Output the (X, Y) coordinate of the center of the cell containing the given text.  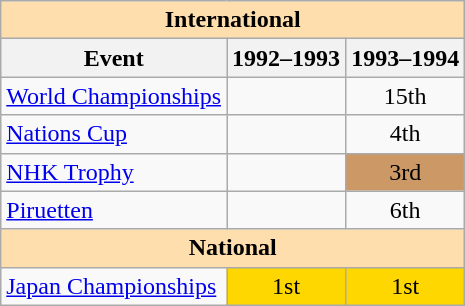
International (233, 20)
3rd (406, 172)
National (233, 248)
Event (114, 58)
Nations Cup (114, 134)
NHK Trophy (114, 172)
15th (406, 96)
1993–1994 (406, 58)
Japan Championships (114, 286)
4th (406, 134)
World Championships (114, 96)
6th (406, 210)
1992–1993 (286, 58)
Piruetten (114, 210)
